Capture the cell that displays the provided text and extract its (x, y) central coordinate. 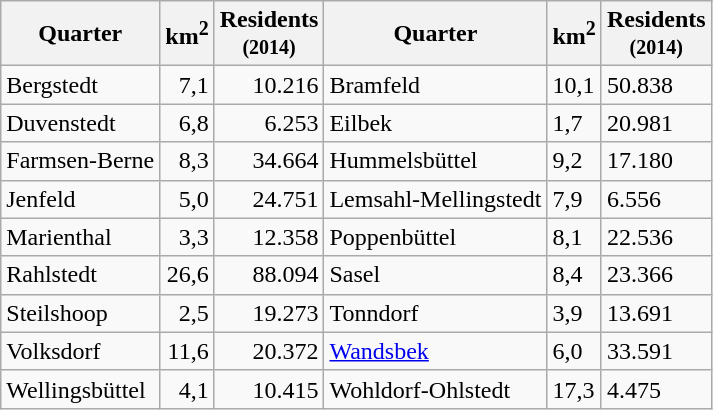
8,1 (574, 237)
Wohldorf-Ohlstedt (436, 389)
10.415 (269, 389)
88.094 (269, 275)
6,0 (574, 351)
10,1 (574, 85)
6.253 (269, 123)
7,9 (574, 199)
3,9 (574, 313)
7,1 (187, 85)
Steilshoop (80, 313)
19.273 (269, 313)
6.556 (656, 199)
17.180 (656, 161)
20.981 (656, 123)
33.591 (656, 351)
50.838 (656, 85)
Wandsbek (436, 351)
1,7 (574, 123)
12.358 (269, 237)
Bramfeld (436, 85)
10.216 (269, 85)
Eilbek (436, 123)
Rahlstedt (80, 275)
5,0 (187, 199)
2,5 (187, 313)
3,3 (187, 237)
23.366 (656, 275)
Volksdorf (80, 351)
11,6 (187, 351)
4.475 (656, 389)
20.372 (269, 351)
8,4 (574, 275)
Farmsen-Berne (80, 161)
Wellingsbüttel (80, 389)
8,3 (187, 161)
17,3 (574, 389)
22.536 (656, 237)
Lemsahl-Mellingstedt (436, 199)
Hummelsbüttel (436, 161)
Bergstedt (80, 85)
Poppenbüttel (436, 237)
9,2 (574, 161)
Duvenstedt (80, 123)
26,6 (187, 275)
Sasel (436, 275)
13.691 (656, 313)
Jenfeld (80, 199)
34.664 (269, 161)
6,8 (187, 123)
24.751 (269, 199)
Tonndorf (436, 313)
4,1 (187, 389)
Marienthal (80, 237)
